Search for the cell housing the specified text and yield its [X, Y] center coordinate. 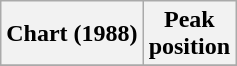
Chart (1988) [72, 34]
Peakposition [189, 34]
